Search for the cell housing the specified text and yield its (X, Y) center coordinate. 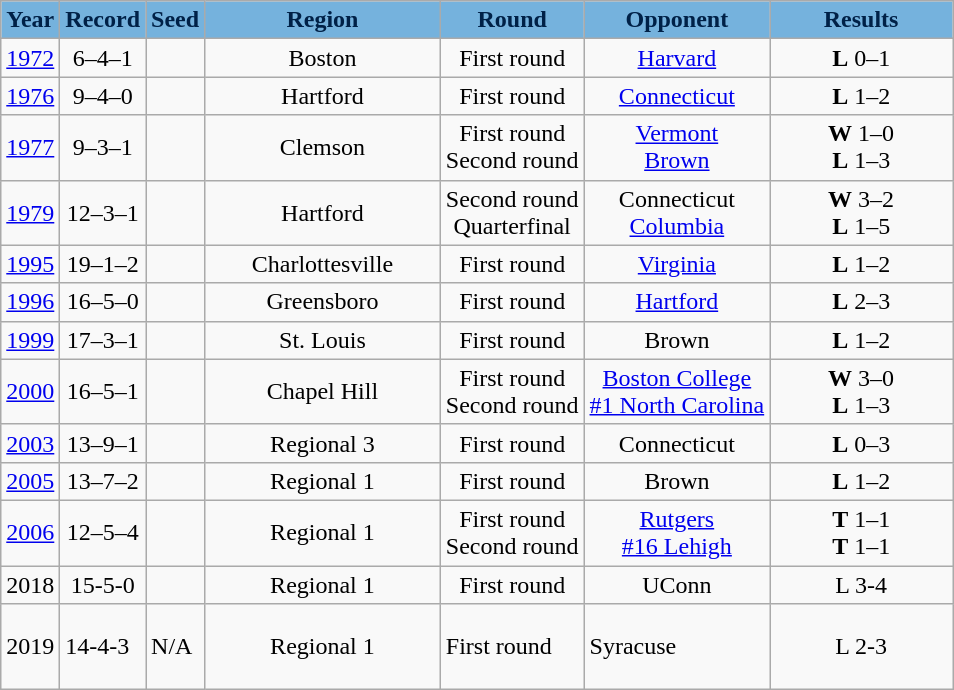
L 2-3 (862, 647)
2006 (30, 532)
Syracuse (677, 647)
Greensboro (323, 302)
2003 (30, 443)
2018 (30, 585)
N/A (176, 647)
Boston (323, 58)
Round (512, 20)
6–4–1 (103, 58)
UConn (677, 585)
15-5-0 (103, 585)
16–5–1 (103, 392)
19–1–2 (103, 264)
14-4-3 (103, 647)
17–3–1 (103, 340)
L 3-4 (862, 585)
16–5–0 (103, 302)
1972 (30, 58)
Harvard (677, 58)
12–5–4 (103, 532)
1979 (30, 212)
VermontBrown (677, 148)
13–7–2 (103, 481)
Virginia (677, 264)
St. Louis (323, 340)
ConnecticutColumbia (677, 212)
Rutgers#16 Lehigh (677, 532)
2005 (30, 481)
Second roundQuarterfinal (512, 212)
Results (862, 20)
Chapel Hill (323, 392)
Record (103, 20)
W 3–2 L 1–5 (862, 212)
9–4–0 (103, 96)
2000 (30, 392)
L 0–1 (862, 58)
2019 (30, 647)
W 1–0L 1–3 (862, 148)
9–3–1 (103, 148)
1977 (30, 148)
Charlottesville (323, 264)
12–3–1 (103, 212)
1999 (30, 340)
1976 (30, 96)
Seed (176, 20)
Region (323, 20)
1996 (30, 302)
Clemson (323, 148)
W 3–0L 1–3 (862, 392)
Year (30, 20)
Opponent (677, 20)
13–9–1 (103, 443)
Boston College#1 North Carolina (677, 392)
L 2–3 (862, 302)
T 1–1 T 1–1 (862, 532)
Regional 3 (323, 443)
1995 (30, 264)
L 0–3 (862, 443)
